Scan for the cell matching the given text and deliver its (X, Y) coordinate at center. 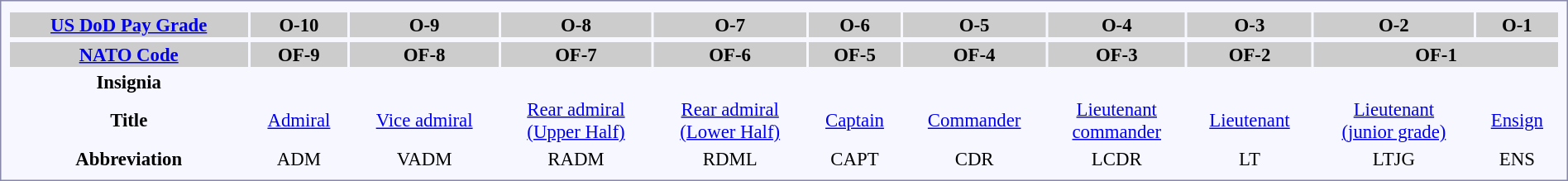
O-3 (1250, 25)
Captain (854, 121)
Rear admiral(Upper Half) (576, 121)
RDML (729, 159)
LT (1250, 159)
RADM (576, 159)
LCDR (1116, 159)
ADM (299, 159)
O-5 (974, 25)
OF-3 (1116, 55)
O-6 (854, 25)
OF-7 (576, 55)
CAPT (854, 159)
O-10 (299, 25)
O-9 (423, 25)
CDR (974, 159)
NATO Code (129, 55)
LTJG (1394, 159)
O-8 (576, 25)
Ensign (1517, 121)
Rear admiral(Lower Half) (729, 121)
Admiral (299, 121)
Vice admiral (423, 121)
OF-9 (299, 55)
US DoD Pay Grade (129, 25)
Lieutenant(junior grade) (1394, 121)
Abbreviation (129, 159)
VADM (423, 159)
OF-5 (854, 55)
OF-2 (1250, 55)
OF-4 (974, 55)
O-2 (1394, 25)
O-1 (1517, 25)
O-4 (1116, 25)
O-7 (729, 25)
Insignia (129, 82)
OF-1 (1436, 55)
ENS (1517, 159)
Commander (974, 121)
OF-6 (729, 55)
Title (129, 121)
Lieutenantcommander (1116, 121)
Lieutenant (1250, 121)
OF-8 (423, 55)
